Search for the cell housing the specified text and yield its [X, Y] center coordinate. 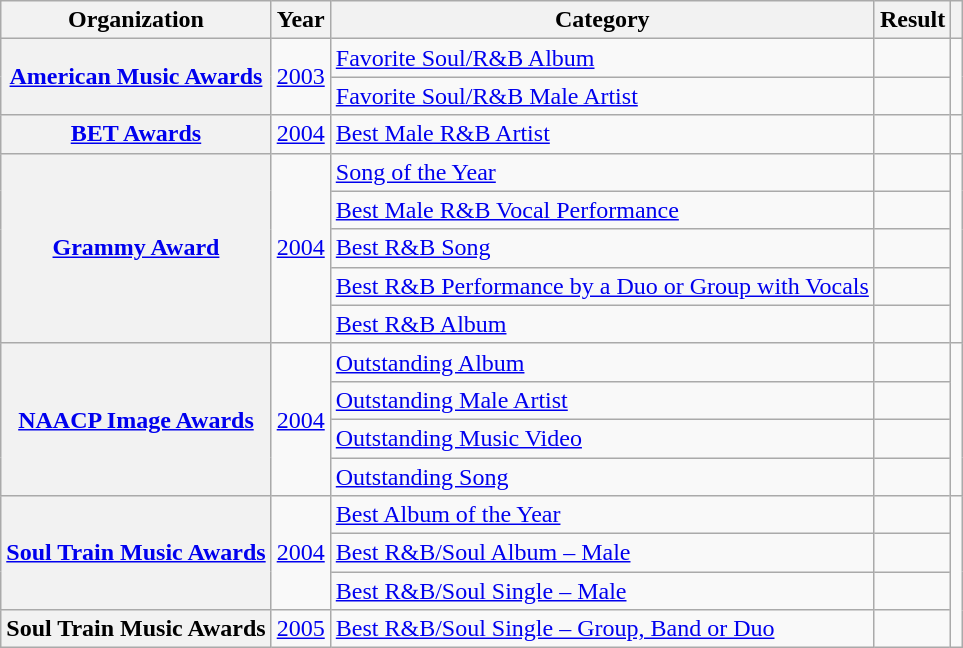
Outstanding Male Artist [602, 400]
Best R&B Performance by a Duo or Group with Vocals [602, 286]
Best Male R&B Vocal Performance [602, 210]
Favorite Soul/R&B Male Artist [602, 96]
Best R&B Album [602, 324]
Result [912, 20]
Organization [136, 20]
Best R&B/Soul Single – Group, Band or Duo [602, 629]
Song of the Year [602, 172]
Favorite Soul/R&B Album [602, 58]
Best R&B Song [602, 248]
Best R&B/Soul Album – Male [602, 553]
Grammy Award [136, 248]
NAACP Image Awards [136, 419]
Outstanding Song [602, 477]
2005 [300, 629]
2003 [300, 77]
Best R&B/Soul Single – Male [602, 591]
Year [300, 20]
BET Awards [136, 134]
Category [602, 20]
Best Album of the Year [602, 515]
Outstanding Music Video [602, 438]
American Music Awards [136, 77]
Outstanding Album [602, 362]
Best Male R&B Artist [602, 134]
